From the cell containing the given text, extract its center point as [X, Y] coordinate. 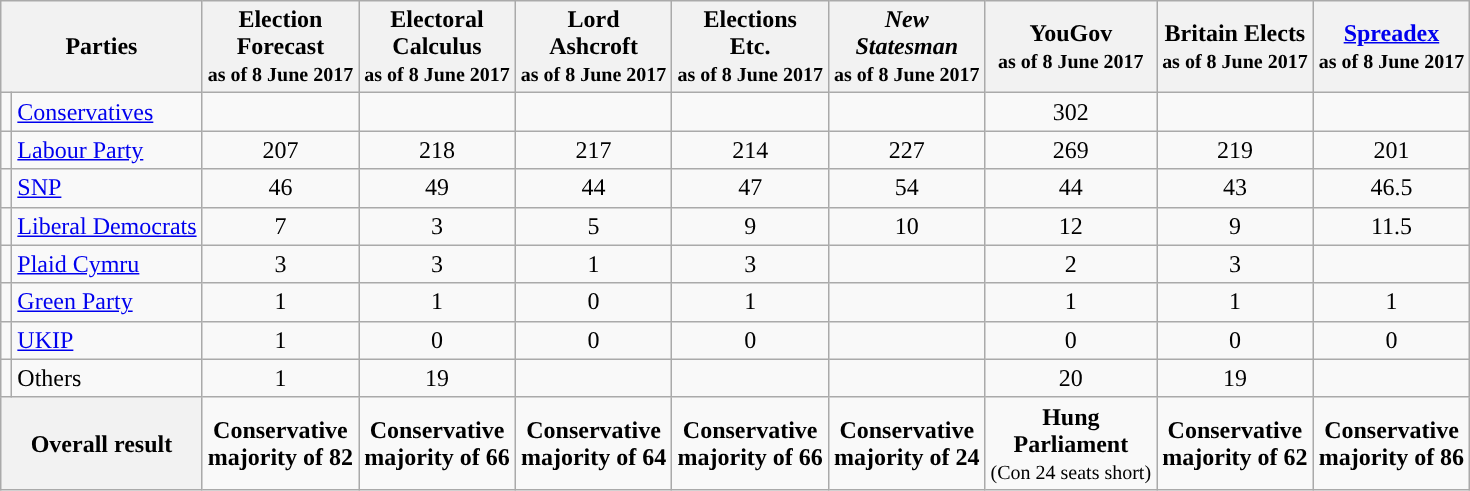
Lord Ashcroftas of 8 June 2017 [594, 47]
10 [906, 226]
214 [750, 150]
Spreadexas of 8 June 2017 [1392, 47]
NewStatesmanas of 8 June 2017 [906, 47]
49 [438, 188]
11.5 [1392, 226]
Parties [102, 47]
218 [438, 150]
Conservative majority of 82 [280, 443]
7 [280, 226]
2 [1071, 264]
Conservative majority of 24 [906, 443]
54 [906, 188]
Hung Parliament (Con 24 seats short) [1071, 443]
Electoral Calculusas of 8 June 2017 [438, 47]
Overall result [102, 443]
269 [1071, 150]
12 [1071, 226]
46.5 [1392, 188]
ElectionsEtc.as of 8 June 2017 [750, 47]
302 [1071, 112]
217 [594, 150]
Conservative majority of 64 [594, 443]
Labour Party [107, 150]
Green Party [107, 302]
YouGovas of 8 June 2017 [1071, 47]
UKIP [107, 340]
Britain Electsas of 8 June 2017 [1236, 47]
201 [1392, 150]
Others [107, 378]
SNP [107, 188]
20 [1071, 378]
219 [1236, 150]
Plaid Cymru [107, 264]
Conservative majority of 62 [1236, 443]
43 [1236, 188]
47 [750, 188]
207 [280, 150]
5 [594, 226]
227 [906, 150]
Liberal Democrats [107, 226]
Conservative majority of 86 [1392, 443]
ElectionForecastas of 8 June 2017 [280, 47]
46 [280, 188]
Conservatives [107, 112]
